Search for the cell housing the specified text and yield its [x, y] center coordinate. 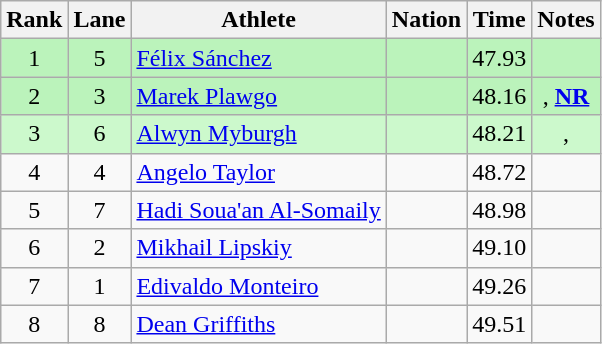
48.21 [500, 134]
Alwyn Myburgh [258, 134]
49.26 [500, 286]
47.93 [500, 58]
Dean Griffiths [258, 324]
49.10 [500, 248]
Rank [34, 20]
49.51 [500, 324]
Lane [100, 20]
48.16 [500, 96]
Notes [566, 20]
48.98 [500, 210]
Hadi Soua'an Al-Somaily [258, 210]
Athlete [258, 20]
Félix Sánchez [258, 58]
Angelo Taylor [258, 172]
Nation [426, 20]
48.72 [500, 172]
Edivaldo Monteiro [258, 286]
, NR [566, 96]
Marek Plawgo [258, 96]
Mikhail Lipskiy [258, 248]
, [566, 134]
Time [500, 20]
